Pinpoint the cell where the given text exists, returning its [x, y] midpoint coordinate. 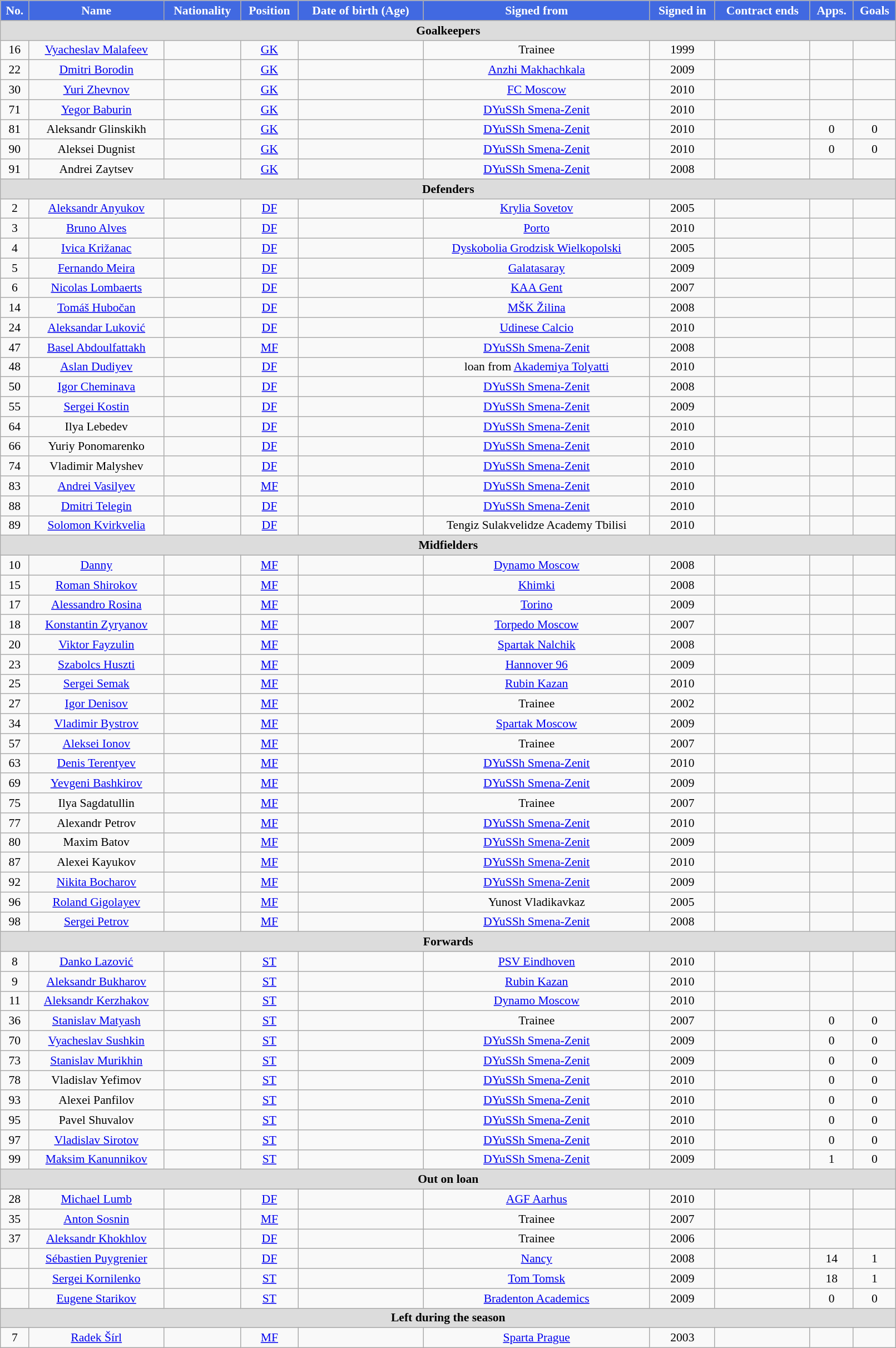
Bruno Alves [97, 229]
70 [14, 1041]
Viktor Fayzulin [97, 645]
80 [14, 842]
4 [14, 249]
71 [14, 110]
Radek Šírl [97, 1338]
2006 [682, 1239]
Hannover 96 [536, 665]
3 [14, 229]
PSV Eindhoven [536, 962]
Spartak Nalchik [536, 645]
Fernando Meira [97, 268]
Galatasaray [536, 268]
Andrei Vasilyev [97, 486]
Yunost Vladikavkaz [536, 902]
Signed from [536, 11]
Aleksei Dugnist [97, 150]
Vladislav Sirotov [97, 1140]
Signed in [682, 11]
92 [14, 883]
Anzhi Makhachkala [536, 70]
Goals [874, 11]
Nationality [202, 11]
81 [14, 130]
17 [14, 605]
Danny [97, 566]
Aleksandar Luković [97, 328]
66 [14, 447]
Apps. [831, 11]
Stanislav Murikhin [97, 1060]
Denis Terentyev [97, 764]
83 [14, 486]
Tengiz Sulakvelidze Academy Tbilisi [536, 526]
97 [14, 1140]
Ilya Lebedev [97, 427]
Vladimir Bystrov [97, 724]
50 [14, 387]
15 [14, 585]
Dyskobolia Grodzisk Wielkopolski [536, 249]
23 [14, 665]
91 [14, 169]
Dmitri Borodin [97, 70]
Igor Denisov [97, 704]
Szabolcs Huszti [97, 665]
Yuriy Ponomarenko [97, 447]
75 [14, 803]
Stanislav Matyash [97, 1021]
7 [14, 1338]
Aleksandr Anyukov [97, 209]
Forwards [448, 942]
63 [14, 764]
Sergei Petrov [97, 922]
37 [14, 1239]
98 [14, 922]
Alexei Panfilov [97, 1101]
KAA Gent [536, 288]
73 [14, 1060]
Nancy [536, 1259]
Sébastien Puygrenier [97, 1259]
Roman Shirokov [97, 585]
Nicolas Lombaerts [97, 288]
Aleksandr Glinskikh [97, 130]
22 [14, 70]
35 [14, 1219]
MŠK Žilina [536, 308]
5 [14, 268]
24 [14, 328]
30 [14, 90]
8 [14, 962]
78 [14, 1081]
Ilya Sagdatullin [97, 803]
Sergei Kornilenko [97, 1278]
Aleksandr Kerzhakov [97, 1001]
Tomáš Hubočan [97, 308]
57 [14, 744]
87 [14, 863]
Yuri Zhevnov [97, 90]
90 [14, 150]
95 [14, 1120]
Name [97, 11]
Solomon Kvirkvelia [97, 526]
69 [14, 784]
36 [14, 1021]
Position [269, 11]
16 [14, 50]
Aleksandr Khokhlov [97, 1239]
Ivica Križanac [97, 249]
Krylia Sovetov [536, 209]
96 [14, 902]
Aleksei Ionov [97, 744]
Goalkeepers [448, 31]
93 [14, 1101]
Eugene Starikov [97, 1299]
Torino [536, 605]
Tom Tomsk [536, 1278]
Nikita Bocharov [97, 883]
Aleksandr Bukharov [97, 982]
Alessandro Rosina [97, 605]
FC Moscow [536, 90]
Danko Lazović [97, 962]
Maksim Kanunnikov [97, 1159]
Porto [536, 229]
47 [14, 348]
Aslan Dudiyev [97, 367]
Alexei Kayukov [97, 863]
Vladimir Malyshev [97, 467]
Left during the season [448, 1318]
Dmitri Telegin [97, 506]
77 [14, 823]
loan from Akademiya Tolyatti [536, 367]
Vyacheslav Malafeev [97, 50]
Sparta Prague [536, 1338]
Out on loan [448, 1179]
Alexandr Petrov [97, 823]
2 [14, 209]
AGF Aarhus [536, 1200]
Contract ends [762, 11]
48 [14, 367]
Yegor Baburin [97, 110]
Spartak Moscow [536, 724]
Michael Lumb [97, 1200]
99 [14, 1159]
34 [14, 724]
6 [14, 288]
Khimki [536, 585]
Sergei Semak [97, 684]
64 [14, 427]
88 [14, 506]
1999 [682, 50]
89 [14, 526]
Andrei Zaytsev [97, 169]
2003 [682, 1338]
Vyacheslav Sushkin [97, 1041]
2002 [682, 704]
Bradenton Academics [536, 1299]
Maxim Batov [97, 842]
Igor Cheminava [97, 387]
Roland Gigolayev [97, 902]
9 [14, 982]
Defenders [448, 189]
11 [14, 1001]
Konstantin Zyryanov [97, 625]
Pavel Shuvalov [97, 1120]
25 [14, 684]
Vladislav Yefimov [97, 1081]
Midfielders [448, 546]
Udinese Calcio [536, 328]
55 [14, 407]
Yevgeni Bashkirov [97, 784]
27 [14, 704]
20 [14, 645]
Sergei Kostin [97, 407]
10 [14, 566]
74 [14, 467]
28 [14, 1200]
Torpedo Moscow [536, 625]
Basel Abdoulfattakh [97, 348]
No. [14, 11]
Anton Sosnin [97, 1219]
Date of birth (Age) [360, 11]
